Search for the cell housing the specified text and yield its [X, Y] center coordinate. 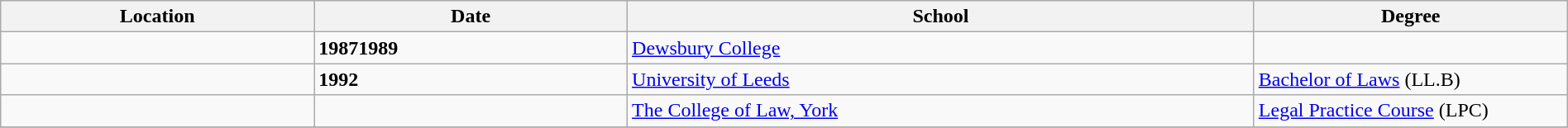
Date [471, 17]
19871989 [471, 48]
The College of Law, York [941, 111]
Dewsbury College [941, 48]
Location [157, 17]
School [941, 17]
Degree [1411, 17]
Legal Practice Course (LPC) [1411, 111]
University of Leeds [941, 79]
1992 [471, 79]
Bachelor of Laws (LL.B) [1411, 79]
